Scan for the cell matching the given text and deliver its (x, y) coordinate at center. 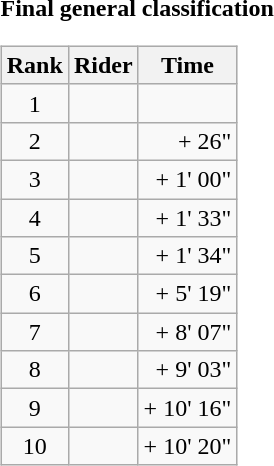
+ 1' 33" (188, 217)
4 (34, 217)
+ 8' 07" (188, 332)
+ 26" (188, 141)
6 (34, 294)
+ 1' 00" (188, 179)
5 (34, 256)
+ 9' 03" (188, 370)
3 (34, 179)
+ 10' 20" (188, 446)
+ 10' 16" (188, 408)
1 (34, 103)
Rider (103, 65)
2 (34, 141)
10 (34, 446)
Time (188, 65)
9 (34, 408)
7 (34, 332)
+ 5' 19" (188, 294)
8 (34, 370)
Rank (34, 65)
+ 1' 34" (188, 256)
